Pinpoint the cell where the given text exists, returning its (X, Y) midpoint coordinate. 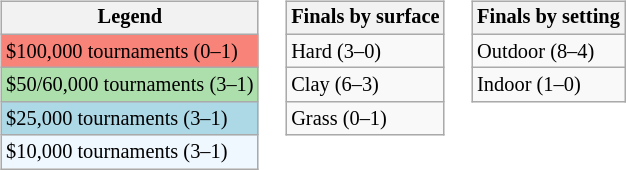
Hard (3–0) (365, 51)
Legend (130, 18)
Grass (0–1) (365, 119)
Finals by setting (548, 18)
$50/60,000 tournaments (3–1) (130, 85)
Outdoor (8–4) (548, 51)
Indoor (1–0) (548, 85)
$25,000 tournaments (3–1) (130, 119)
Clay (6–3) (365, 85)
$10,000 tournaments (3–1) (130, 152)
$100,000 tournaments (0–1) (130, 51)
Finals by surface (365, 18)
